Identify which cell holds the provided text, then report its (x, y) central coordinate. 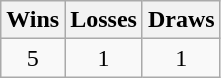
Wins (33, 20)
Draws (181, 20)
5 (33, 58)
Losses (104, 20)
